Detect which cell encompasses the target text, then output its [x, y] center coordinate. 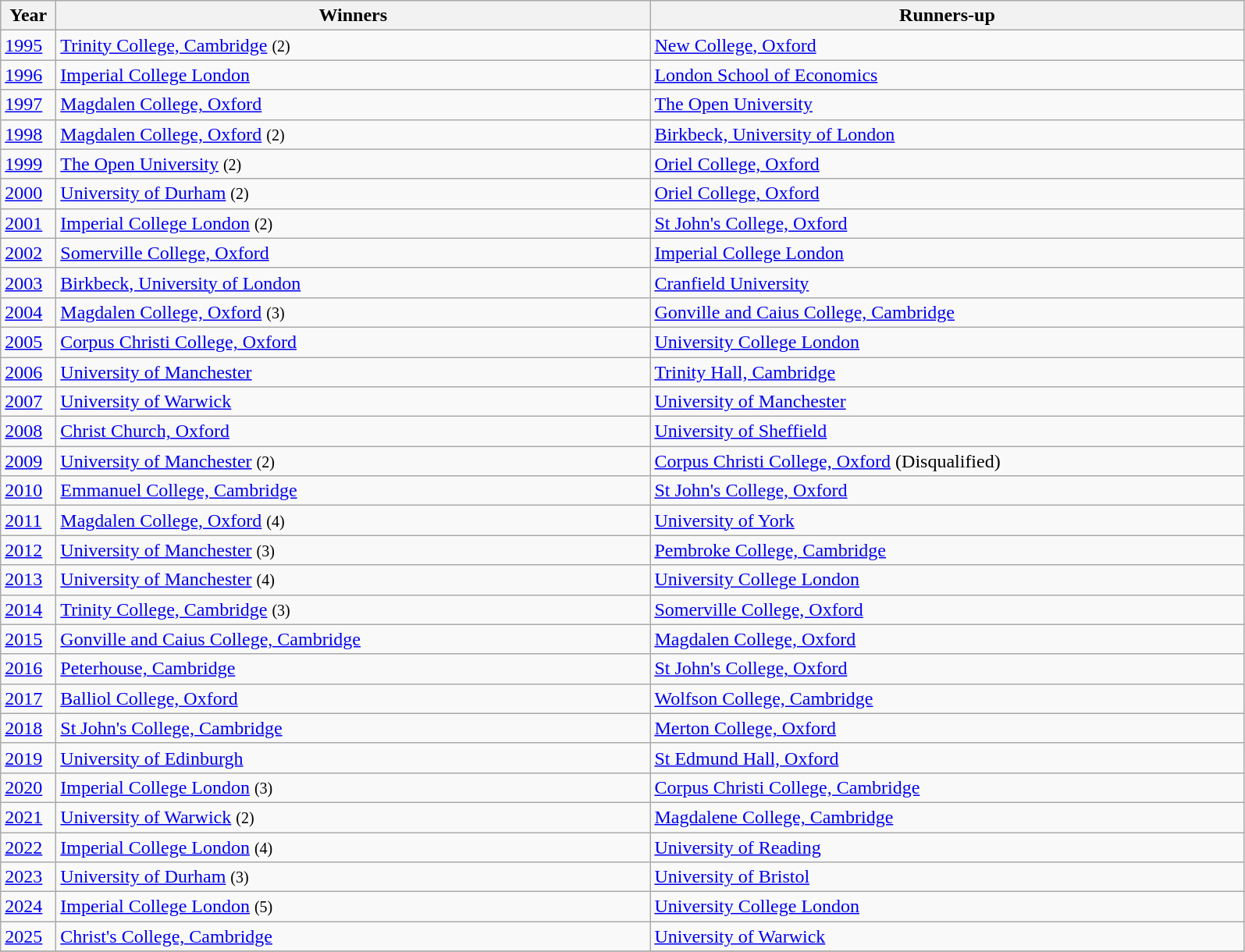
Runners-up [948, 16]
Cranfield University [948, 282]
2004 [28, 312]
2022 [28, 847]
2000 [28, 194]
Magdalen College, Oxford (4) [353, 520]
Merton College, Oxford [948, 728]
Pembroke College, Cambridge [948, 550]
2002 [28, 253]
1996 [28, 75]
Trinity College, Cambridge (2) [353, 45]
2008 [28, 432]
University of York [948, 520]
Imperial College London (4) [353, 847]
2003 [28, 282]
University of Edinburgh [353, 758]
The Open University (2) [353, 164]
Peterhouse, Cambridge [353, 669]
University of Durham (3) [353, 877]
2016 [28, 669]
Corpus Christi College, Oxford [353, 342]
University of Manchester (3) [353, 550]
Magdalen College, Oxford (3) [353, 312]
2012 [28, 550]
University of Manchester (4) [353, 580]
University of Durham (2) [353, 194]
Christ's College, Cambridge [353, 936]
New College, Oxford [948, 45]
1999 [28, 164]
University of Bristol [948, 877]
Corpus Christi College, Oxford (Disqualified) [948, 461]
2005 [28, 342]
2001 [28, 223]
University of Warwick (2) [353, 817]
Imperial College London (5) [353, 907]
2014 [28, 609]
Imperial College London (3) [353, 787]
1998 [28, 134]
St John's College, Cambridge [353, 728]
Magdalen College, Oxford (2) [353, 134]
2024 [28, 907]
Emmanuel College, Cambridge [353, 491]
Christ Church, Oxford [353, 432]
2017 [28, 698]
Magdalene College, Cambridge [948, 817]
University of Reading [948, 847]
2023 [28, 877]
Trinity College, Cambridge (3) [353, 609]
2021 [28, 817]
2025 [28, 936]
University of Manchester (2) [353, 461]
2018 [28, 728]
St Edmund Hall, Oxford [948, 758]
Wolfson College, Cambridge [948, 698]
2010 [28, 491]
2019 [28, 758]
2015 [28, 639]
2011 [28, 520]
Balliol College, Oxford [353, 698]
2006 [28, 372]
2007 [28, 402]
The Open University [948, 105]
University of Sheffield [948, 432]
1997 [28, 105]
Year [28, 16]
Corpus Christi College, Cambridge [948, 787]
2009 [28, 461]
1995 [28, 45]
Trinity Hall, Cambridge [948, 372]
2020 [28, 787]
2013 [28, 580]
Imperial College London (2) [353, 223]
Winners [353, 16]
London School of Economics [948, 75]
